Provide the (x, y) coordinate of the cell's center where the given text is located.  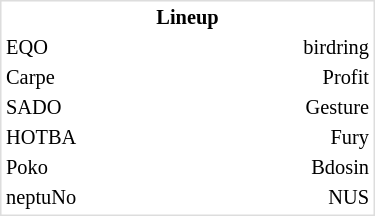
Gesture (310, 108)
Fury (310, 138)
Lineup (188, 18)
neptuNo (64, 198)
Carpe (64, 78)
birdring (310, 48)
EQO (64, 48)
NUS (310, 198)
Profit (310, 78)
Poko (64, 168)
Bdosin (310, 168)
HOTBA (64, 138)
SADO (64, 108)
